Capture the cell that displays the provided text and extract its [x, y] central coordinate. 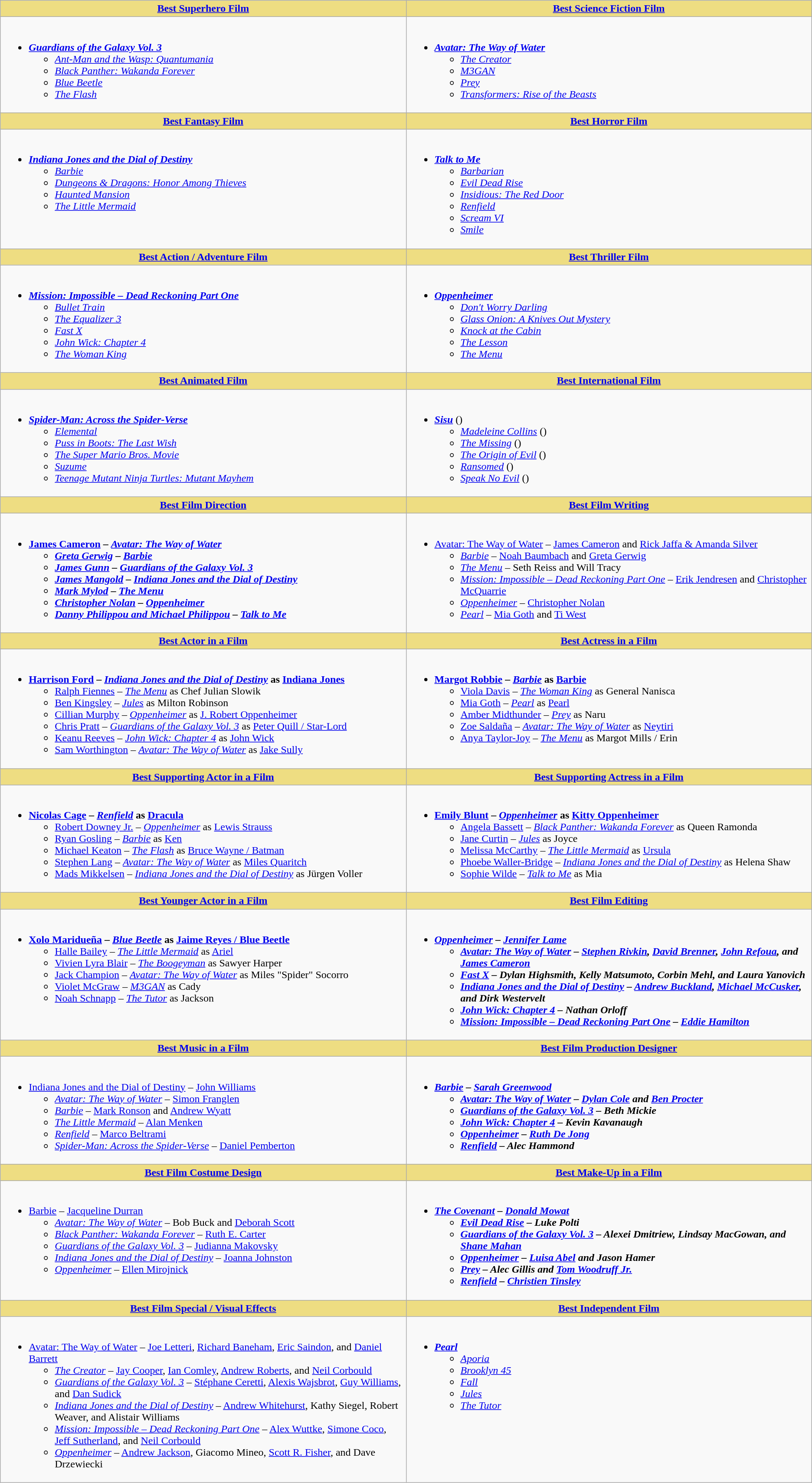
Best Film Editing [609, 901]
Best Fantasy Film [203, 121]
Best Film Direction [203, 505]
OppenheimerDon't Worry DarlingGlass Onion: A Knives Out MysteryKnock at the CabinThe LessonThe Menu [609, 319]
Best Film Special / Visual Effects [203, 1308]
Best Independent Film [609, 1308]
Best Thriller Film [609, 257]
Best Animated Film [203, 381]
Best Make-Up in a Film [609, 1172]
Best Film Production Designer [609, 1048]
Best Film Writing [609, 505]
Best Film Costume Design [203, 1172]
Best Horror Film [609, 121]
Sisu ()Madeleine Collins ()The Missing ()The Origin of Evil ()Ransomed ()Speak No Evil () [609, 443]
Indiana Jones and the Dial of DestinyBarbieDungeons & Dragons: Honor Among ThievesHaunted MansionThe Little Mermaid [203, 189]
PearlAporiaBrooklyn 45FallJulesThe Tutor [609, 1399]
Best Music in a Film [203, 1048]
Best Science Fiction Film [609, 9]
Best Actor in a Film [203, 641]
Best Younger Actor in a Film [203, 901]
Best Action / Adventure Film [203, 257]
Mission: Impossible – Dead Reckoning Part OneBullet TrainThe Equalizer 3Fast XJohn Wick: Chapter 4The Woman King [203, 319]
Best Supporting Actor in a Film [203, 777]
Avatar: The Way of WaterThe CreatorM3GANPreyTransformers: Rise of the Beasts [609, 65]
Best International Film [609, 381]
Best Actress in a Film [609, 641]
Guardians of the Galaxy Vol. 3Ant-Man and the Wasp: QuantumaniaBlack Panther: Wakanda ForeverBlue BeetleThe Flash [203, 65]
Best Supporting Actress in a Film [609, 777]
Best Superhero Film [203, 9]
Spider-Man: Across the Spider-VerseElementalPuss in Boots: The Last WishThe Super Mario Bros. MovieSuzumeTeenage Mutant Ninja Turtles: Mutant Mayhem [203, 443]
Talk to MeBarbarianEvil Dead RiseInsidious: The Red DoorRenfieldScream VISmile [609, 189]
